Identify which cell holds the provided text, then report its (X, Y) central coordinate. 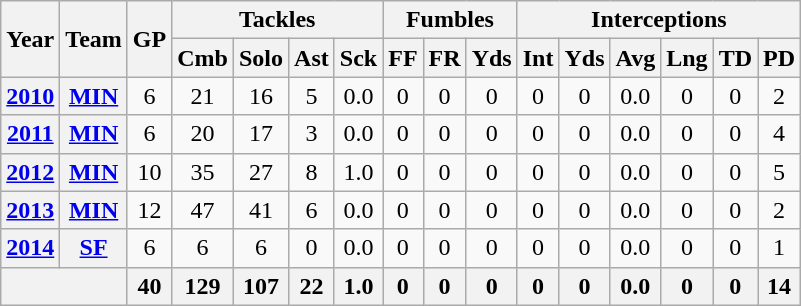
Year (30, 39)
2011 (30, 134)
16 (260, 96)
8 (312, 172)
FF (403, 58)
FR (444, 58)
Int (538, 58)
22 (312, 286)
SF (94, 248)
Lng (687, 58)
Tackles (278, 20)
Team (94, 39)
41 (260, 210)
Fumbles (450, 20)
20 (203, 134)
PD (780, 58)
10 (149, 172)
1 (780, 248)
2010 (30, 96)
14 (780, 286)
107 (260, 286)
3 (312, 134)
47 (203, 210)
17 (260, 134)
27 (260, 172)
40 (149, 286)
Sck (358, 58)
4 (780, 134)
TD (735, 58)
2012 (30, 172)
Cmb (203, 58)
Solo (260, 58)
Ast (312, 58)
2013 (30, 210)
21 (203, 96)
Interceptions (658, 20)
35 (203, 172)
2014 (30, 248)
12 (149, 210)
129 (203, 286)
Avg (636, 58)
GP (149, 39)
